Capture the cell that displays the provided text and extract its (X, Y) central coordinate. 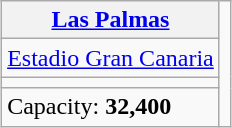
Estadio Gran Canaria (111, 58)
Las Palmas (111, 20)
Capacity: 32,400 (111, 107)
